From the cell containing the given text, extract its center point as [x, y] coordinate. 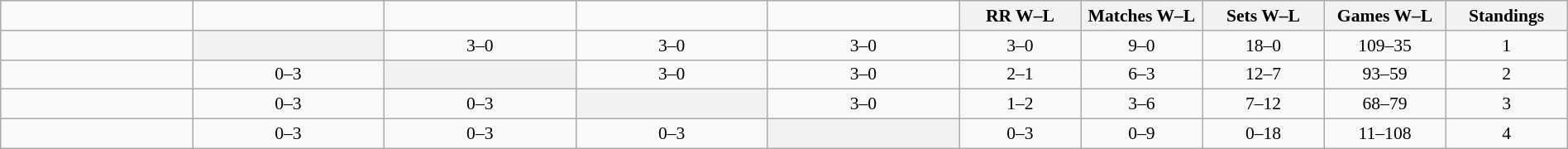
3–6 [1141, 104]
7–12 [1264, 104]
2–1 [1021, 74]
Matches W–L [1141, 16]
1–2 [1021, 104]
Standings [1507, 16]
6–3 [1141, 74]
2 [1507, 74]
0–18 [1264, 134]
3 [1507, 104]
Sets W–L [1264, 16]
RR W–L [1021, 16]
18–0 [1264, 46]
68–79 [1384, 104]
0–9 [1141, 134]
93–59 [1384, 74]
12–7 [1264, 74]
Games W–L [1384, 16]
1 [1507, 46]
4 [1507, 134]
109–35 [1384, 46]
9–0 [1141, 46]
11–108 [1384, 134]
